Scan for the cell matching the given text and deliver its (x, y) coordinate at center. 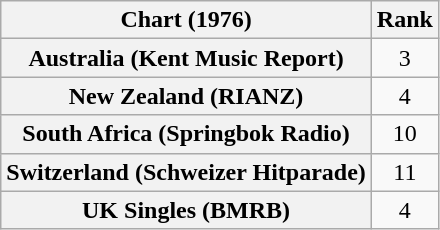
New Zealand (RIANZ) (186, 96)
South Africa (Springbok Radio) (186, 134)
Switzerland (Schweizer Hitparade) (186, 172)
Rank (404, 20)
3 (404, 58)
11 (404, 172)
10 (404, 134)
Australia (Kent Music Report) (186, 58)
UK Singles (BMRB) (186, 210)
Chart (1976) (186, 20)
